Identify which cell holds the provided text, then report its [x, y] central coordinate. 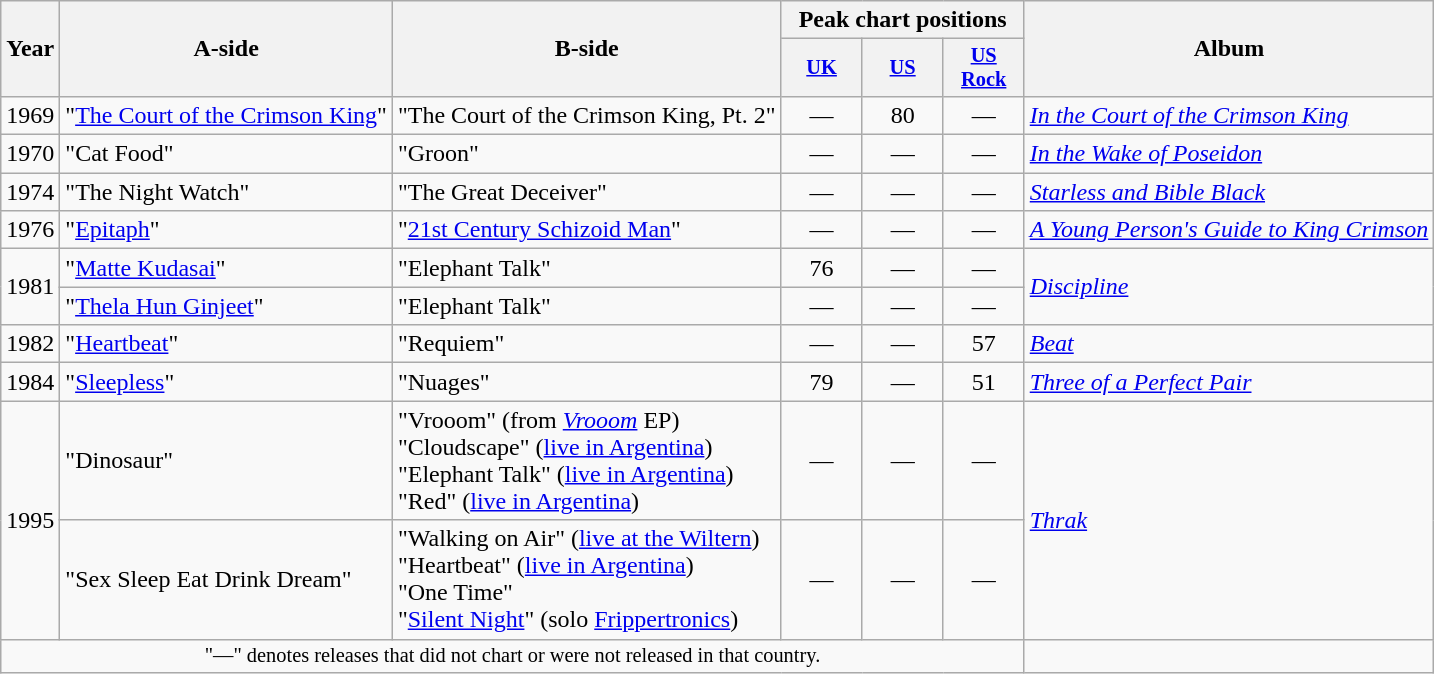
76 [822, 268]
79 [822, 382]
UK [822, 68]
"Heartbeat" [226, 344]
In the Wake of Poseidon [1229, 154]
In the Court of the Crimson King [1229, 115]
"Groon" [586, 154]
Year [30, 49]
"21st Century Schizoid Man" [586, 230]
"Vrooom" (from Vrooom EP)"Cloudscape" (live in Argentina)"Elephant Talk" (live in Argentina)"Red" (live in Argentina) [586, 460]
1981 [30, 287]
1976 [30, 230]
1974 [30, 192]
"The Night Watch" [226, 192]
"Cat Food" [226, 154]
"Matte Kudasai" [226, 268]
"The Court of the Crimson King, Pt. 2" [586, 115]
1970 [30, 154]
"Walking on Air" (live at the Wiltern)"Heartbeat" (live in Argentina)"One Time""Silent Night" (solo Frippertronics) [586, 580]
"—" denotes releases that did not chart or were not released in that country. [512, 656]
"Dinosaur" [226, 460]
B-side [586, 49]
"Thela Hun Ginjeet" [226, 306]
"The Great Deceiver" [586, 192]
Beat [1229, 344]
USRock [984, 68]
"Sleepless" [226, 382]
Three of a Perfect Pair [1229, 382]
80 [902, 115]
"Requiem" [586, 344]
Peak chart positions [902, 20]
1969 [30, 115]
A Young Person's Guide to King Crimson [1229, 230]
51 [984, 382]
"Nuages" [586, 382]
Album [1229, 49]
1982 [30, 344]
"Epitaph" [226, 230]
Starless and Bible Black [1229, 192]
1995 [30, 520]
US [902, 68]
A-side [226, 49]
57 [984, 344]
Discipline [1229, 287]
"Sex Sleep Eat Drink Dream" [226, 580]
Thrak [1229, 520]
"The Court of the Crimson King" [226, 115]
1984 [30, 382]
